From the cell containing the given text, extract its center point as (X, Y) coordinate. 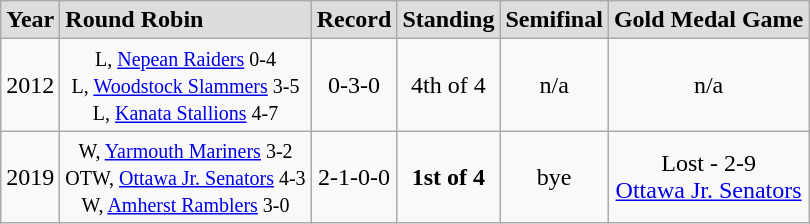
Round Robin (186, 20)
2-1-0-0 (354, 177)
2019 (30, 177)
1st of 4 (448, 177)
Gold Medal Game (708, 20)
Year (30, 20)
0-3-0 (354, 85)
W, Yarmouth Mariners 3-2OTW, Ottawa Jr. Senators 4-3W, Amherst Ramblers 3-0 (186, 177)
bye (554, 177)
Semifinal (554, 20)
2012 (30, 85)
Lost - 2-9Ottawa Jr. Senators (708, 177)
Standing (448, 20)
Record (354, 20)
L, Nepean Raiders 0-4L, Woodstock Slammers 3-5L, Kanata Stallions 4-7 (186, 85)
4th of 4 (448, 85)
